Find where the given text appears and provide that cell's center as (x, y) coordinate. 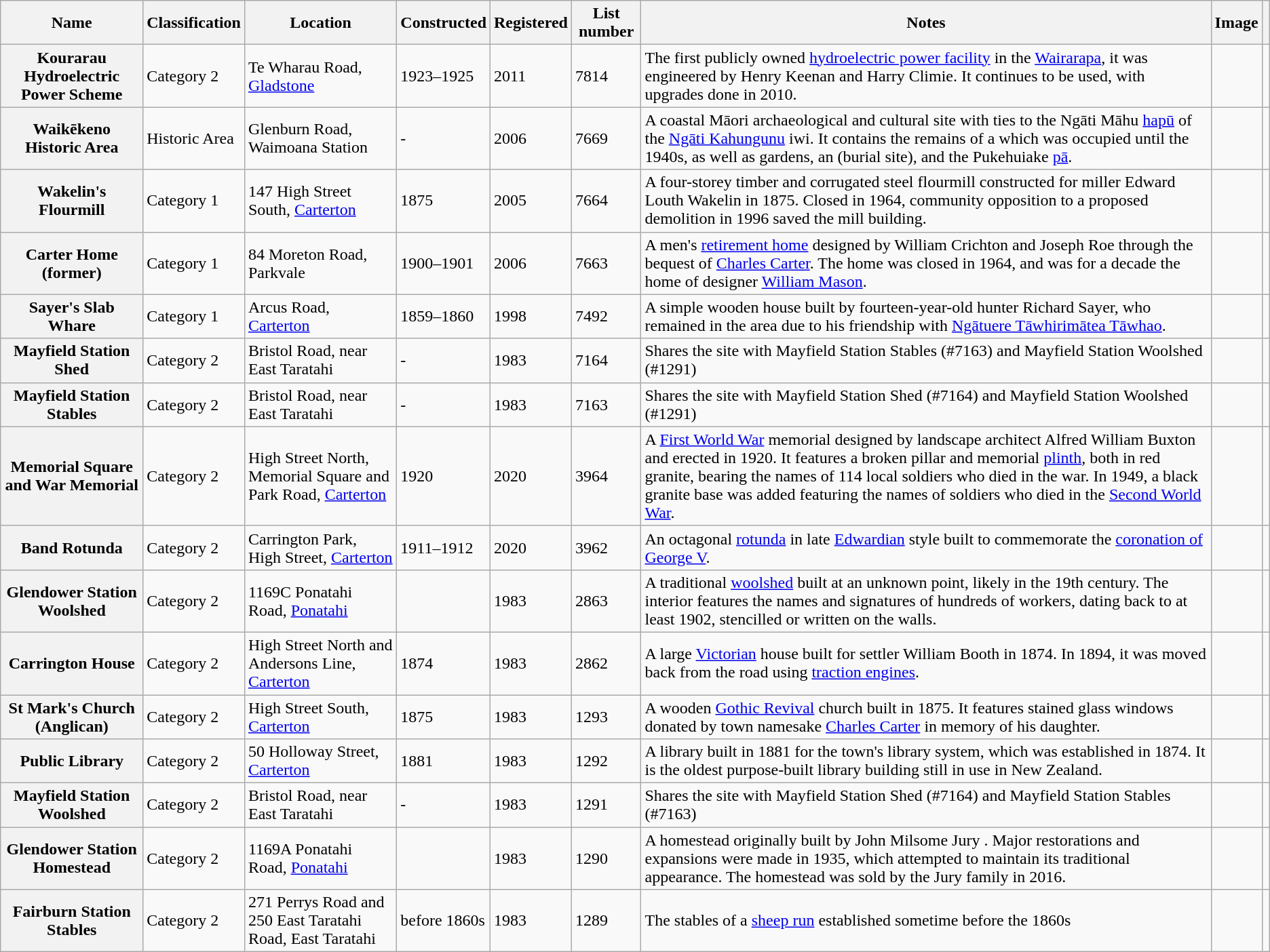
Shares the site with Mayfield Station Shed (#7164) and Mayfield Station Stables (#7163) (926, 806)
7814 (607, 76)
Mayfield Station Woolshed (72, 806)
Glenburn Road, Waimoana Station (320, 138)
1874 (444, 663)
Kourarau Hydroelectric Power Scheme (72, 76)
1169C Ponatahi Road, Ponatahi (320, 601)
3964 (607, 476)
2862 (607, 663)
Fairburn Station Stables (72, 921)
Wakelin's Flourmill (72, 201)
Glendower Station Woolshed (72, 601)
2863 (607, 601)
1920 (444, 476)
Notes (926, 23)
Carrington House (72, 663)
271 Perrys Road and 250 East Taratahi Road, East Taratahi (320, 921)
Arcus Road, Carterton (320, 316)
1289 (607, 921)
High Street North and Andersons Line, Carterton (320, 663)
A large Victorian house built for settler William Booth in 1874. In 1894, it was moved back from the road using traction engines. (926, 663)
Te Wharau Road, Gladstone (320, 76)
Carter Home (former) (72, 263)
The stables of a sheep run established sometime before the 1860s (926, 921)
84 Moreton Road, Parkvale (320, 263)
Registered (531, 23)
Shares the site with Mayfield Station Shed (#7164) and Mayfield Station Woolshed (#1291) (926, 404)
Mayfield Station Shed (72, 361)
1900–1901 (444, 263)
1293 (607, 716)
Sayer's Slab Whare (72, 316)
Glendower Station Homestead (72, 858)
1859–1860 (444, 316)
Memorial Square and War Memorial (72, 476)
Image (1236, 23)
before 1860s (444, 921)
7663 (607, 263)
Carrington Park, High Street, Carterton (320, 548)
1923–1925 (444, 76)
1290 (607, 858)
List number (607, 23)
1169A Ponatahi Road, Ponatahi (320, 858)
2011 (531, 76)
An octagonal rotunda in late Edwardian style built to commemorate the coronation of George V. (926, 548)
50 Holloway Street, Carterton (320, 761)
2005 (531, 201)
Historic Area (194, 138)
1291 (607, 806)
1292 (607, 761)
A wooden Gothic Revival church built in 1875. It features stained glass windows donated by town namesake Charles Carter in memory of his daughter. (926, 716)
High Street South, Carterton (320, 716)
7669 (607, 138)
Location (320, 23)
7163 (607, 404)
1911–1912 (444, 548)
Mayfield Station Stables (72, 404)
Name (72, 23)
Classification (194, 23)
7492 (607, 316)
Waikēkeno Historic Area (72, 138)
1998 (531, 316)
7164 (607, 361)
Band Rotunda (72, 548)
Constructed (444, 23)
Shares the site with Mayfield Station Stables (#7163) and Mayfield Station Woolshed (#1291) (926, 361)
3962 (607, 548)
147 High Street South, Carterton (320, 201)
7664 (607, 201)
Public Library (72, 761)
High Street North, Memorial Square and Park Road, Carterton (320, 476)
St Mark's Church (Anglican) (72, 716)
1881 (444, 761)
